Locate the cell with the specified text and output its (X, Y) center coordinate. 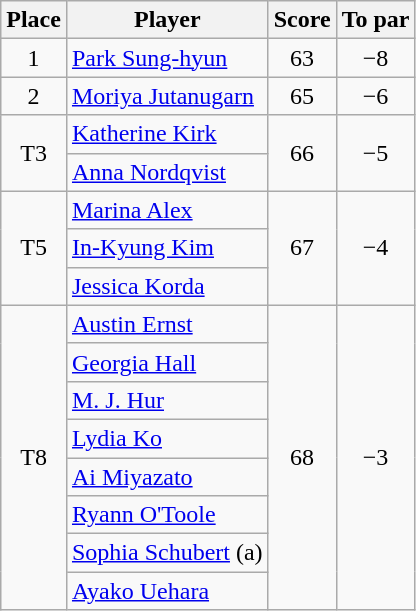
63 (302, 58)
Jessica Korda (167, 286)
Ayako Uehara (167, 591)
M. J. Hur (167, 400)
67 (302, 248)
Anna Nordqvist (167, 172)
Score (302, 20)
Player (167, 20)
−8 (376, 58)
Sophia Schubert (a) (167, 553)
66 (302, 153)
Georgia Hall (167, 362)
T5 (34, 248)
Ai Miyazato (167, 477)
−3 (376, 457)
Place (34, 20)
Lydia Ko (167, 438)
68 (302, 457)
Moriya Jutanugarn (167, 96)
Austin Ernst (167, 324)
To par (376, 20)
Ryann O'Toole (167, 515)
65 (302, 96)
−6 (376, 96)
1 (34, 58)
T3 (34, 153)
T8 (34, 457)
In-Kyung Kim (167, 248)
Park Sung-hyun (167, 58)
Katherine Kirk (167, 134)
2 (34, 96)
−5 (376, 153)
−4 (376, 248)
Marina Alex (167, 210)
